Capture the cell that displays the provided text and extract its (x, y) central coordinate. 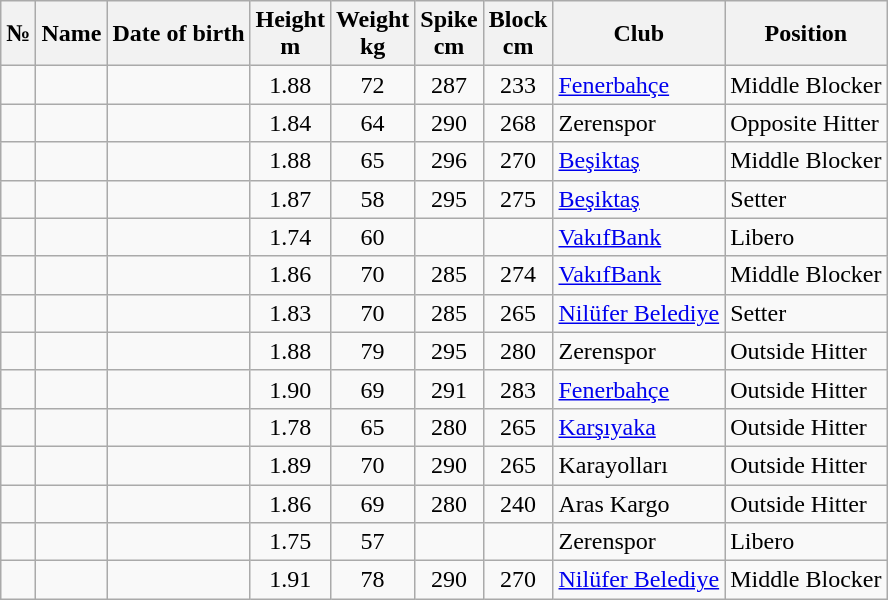
275 (518, 199)
57 (372, 542)
Karşıyaka (639, 427)
1.91 (290, 580)
64 (372, 123)
Weightkg (372, 34)
Name (72, 34)
268 (518, 123)
1.75 (290, 542)
78 (372, 580)
Position (806, 34)
Club (639, 34)
Date of birth (178, 34)
Aras Kargo (639, 503)
1.83 (290, 313)
58 (372, 199)
283 (518, 389)
60 (372, 237)
233 (518, 85)
Spikecm (449, 34)
Opposite Hitter (806, 123)
1.90 (290, 389)
№ (18, 34)
1.74 (290, 237)
Heightm (290, 34)
291 (449, 389)
79 (372, 351)
Karayolları (639, 465)
72 (372, 85)
240 (518, 503)
1.89 (290, 465)
Blockcm (518, 34)
274 (518, 275)
287 (449, 85)
296 (449, 161)
1.84 (290, 123)
1.78 (290, 427)
1.87 (290, 199)
